Output the [x, y] coordinate of the center of the cell containing the given text.  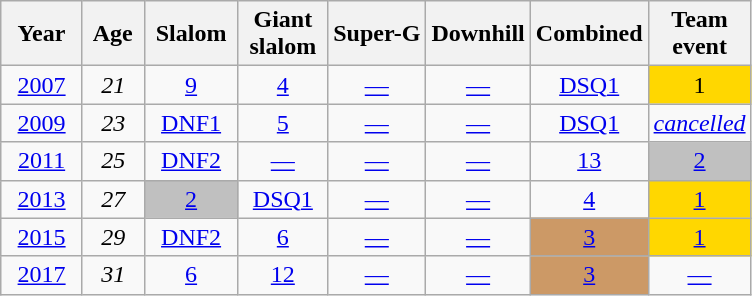
29 [113, 237]
DNF1 [191, 123]
2013 [42, 199]
9 [191, 85]
27 [113, 199]
13 [589, 161]
Downhill [478, 34]
12 [283, 275]
2015 [42, 237]
Year [42, 34]
5 [283, 123]
2009 [42, 123]
2017 [42, 275]
Super-G [377, 34]
25 [113, 161]
Teamevent [700, 34]
2011 [42, 161]
2007 [42, 85]
Giant slalom [283, 34]
Combined [589, 34]
cancelled [700, 123]
23 [113, 123]
21 [113, 85]
Slalom [191, 34]
Age [113, 34]
31 [113, 275]
